From the cell containing the given text, extract its center point as [x, y] coordinate. 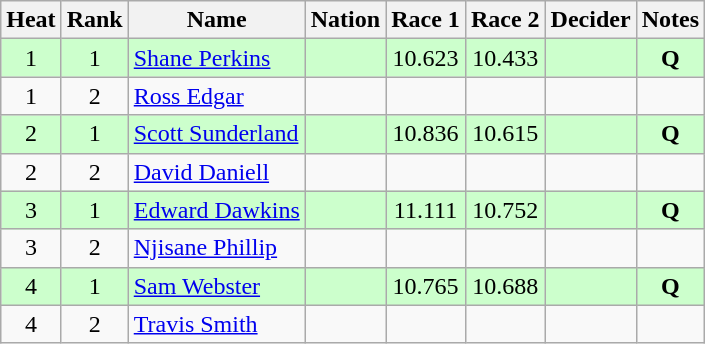
David Daniell [216, 172]
Race 2 [505, 20]
Heat [31, 20]
10.765 [426, 286]
10.615 [505, 134]
10.623 [426, 58]
Ross Edgar [216, 96]
Nation [345, 20]
Rank [94, 20]
Name [216, 20]
Sam Webster [216, 286]
10.688 [505, 286]
11.111 [426, 210]
Race 1 [426, 20]
Decider [590, 20]
Shane Perkins [216, 58]
10.836 [426, 134]
Scott Sunderland [216, 134]
Notes [670, 20]
Edward Dawkins [216, 210]
Njisane Phillip [216, 248]
Travis Smith [216, 324]
10.752 [505, 210]
10.433 [505, 58]
